Detect which cell encompasses the target text, then output its (X, Y) center coordinate. 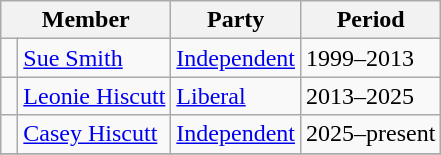
2025–present (371, 134)
1999–2013 (371, 58)
Sue Smith (94, 58)
Party (236, 20)
Period (371, 20)
2013–2025 (371, 96)
Member (86, 20)
Liberal (236, 96)
Casey Hiscutt (94, 134)
Leonie Hiscutt (94, 96)
